Determine the (x, y) coordinate at the center of the cell enclosing the given text.  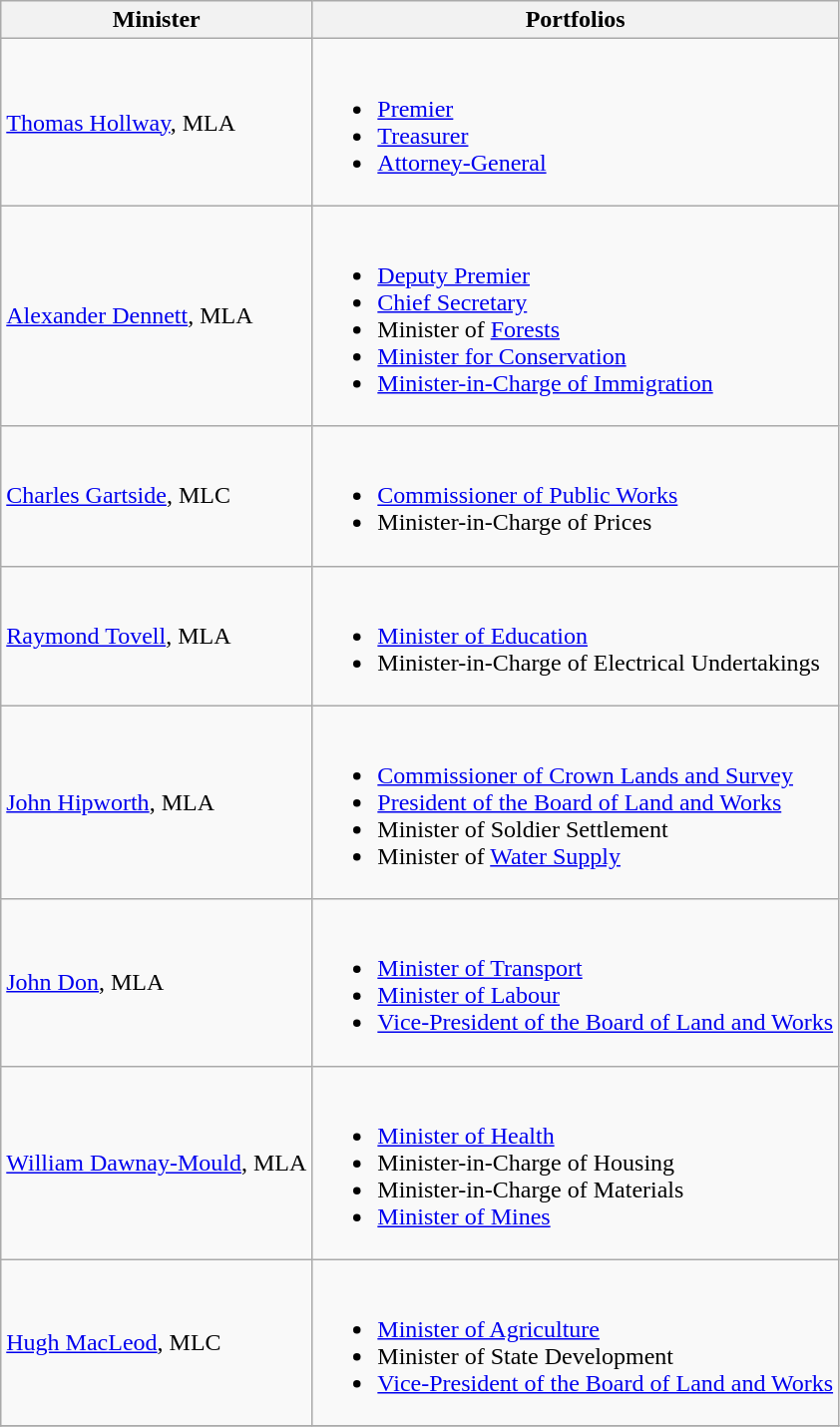
John Don, MLA (157, 982)
Charles Gartside, MLC (157, 496)
PremierTreasurerAttorney-General (576, 122)
Minister of HealthMinister-in-Charge of HousingMinister-in-Charge of MaterialsMinister of Mines (576, 1163)
William Dawnay-Mould, MLA (157, 1163)
Minister of AgricultureMinister of State DevelopmentVice-President of the Board of Land and Works (576, 1343)
Alexander Dennett, MLA (157, 315)
Hugh MacLeod, MLC (157, 1343)
Commissioner of Public WorksMinister-in-Charge of Prices (576, 496)
Commissioner of Crown Lands and SurveyPresident of the Board of Land and WorksMinister of Soldier SettlementMinister of Water Supply (576, 802)
Minister of TransportMinister of LabourVice-President of the Board of Land and Works (576, 982)
Minister (157, 20)
John Hipworth, MLA (157, 802)
Minister of EducationMinister-in-Charge of Electrical Undertakings (576, 636)
Thomas Hollway, MLA (157, 122)
Portfolios (576, 20)
Raymond Tovell, MLA (157, 636)
Deputy PremierChief SecretaryMinister of ForestsMinister for ConservationMinister-in-Charge of Immigration (576, 315)
